Locate the cell with the specified text and output its (x, y) center coordinate. 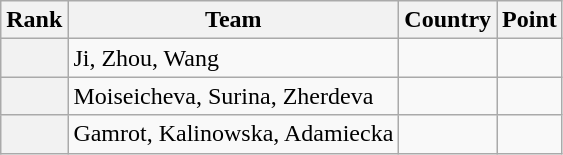
Point (530, 20)
Team (234, 20)
Country (448, 20)
Rank (34, 20)
Gamrot, Kalinowska, Adamiecka (234, 134)
Moiseicheva, Surina, Zherdeva (234, 96)
Ji, Zhou, Wang (234, 58)
